For the text-containing cell, return its midpoint in [X, Y] coordinate format. 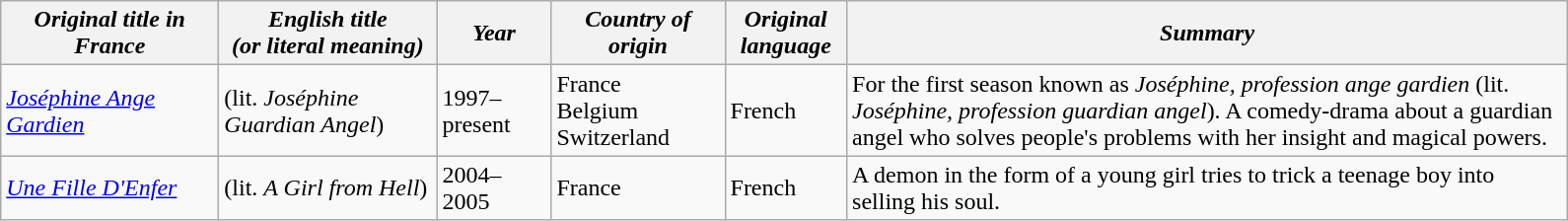
Original language [786, 34]
(lit. Joséphine Guardian Angel) [327, 110]
Year [494, 34]
Une Fille D'Enfer [110, 187]
Original title in France [110, 34]
A demon in the form of a young girl tries to trick a teenage boy into selling his soul. [1207, 187]
FranceBelgiumSwitzerland [638, 110]
Summary [1207, 34]
(lit. A Girl from Hell) [327, 187]
1997–present [494, 110]
English title(or literal meaning) [327, 34]
2004–2005 [494, 187]
Country of origin [638, 34]
France [638, 187]
Joséphine Ange Gardien [110, 110]
